Determine the (X, Y) coordinate at the center of the cell enclosing the given text.  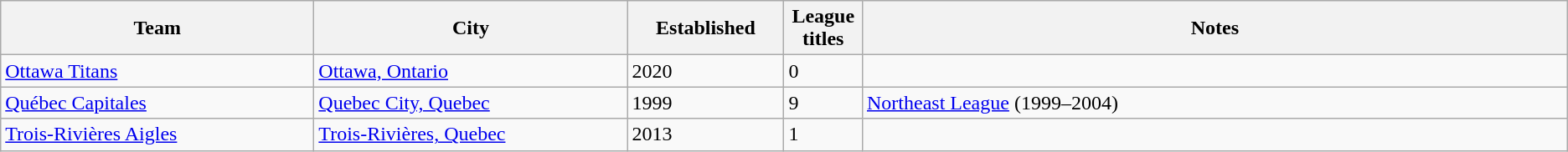
Trois-Rivières, Quebec (471, 134)
Trois-Rivières Aigles (157, 134)
Ottawa, Ontario (471, 71)
City (471, 28)
League titles (823, 28)
2020 (705, 71)
Québec Capitales (157, 103)
Quebec City, Quebec (471, 103)
Team (157, 28)
0 (823, 71)
Notes (1215, 28)
Established (705, 28)
2013 (705, 134)
Ottawa Titans (157, 71)
1 (823, 134)
1999 (705, 103)
Northeast League (1999–2004) (1215, 103)
9 (823, 103)
